From the cell containing the given text, extract its center point as [x, y] coordinate. 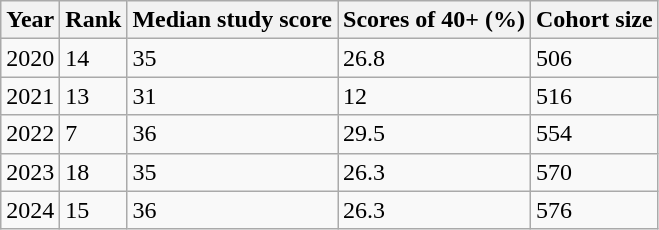
2021 [30, 96]
516 [594, 96]
506 [594, 58]
14 [94, 58]
576 [594, 210]
26.8 [434, 58]
Year [30, 20]
2024 [30, 210]
29.5 [434, 134]
570 [594, 172]
15 [94, 210]
Scores of 40+ (%) [434, 20]
2023 [30, 172]
18 [94, 172]
31 [232, 96]
7 [94, 134]
554 [594, 134]
Median study score [232, 20]
2020 [30, 58]
13 [94, 96]
12 [434, 96]
2022 [30, 134]
Cohort size [594, 20]
Rank [94, 20]
